Detect which cell encompasses the target text, then output its [X, Y] center coordinate. 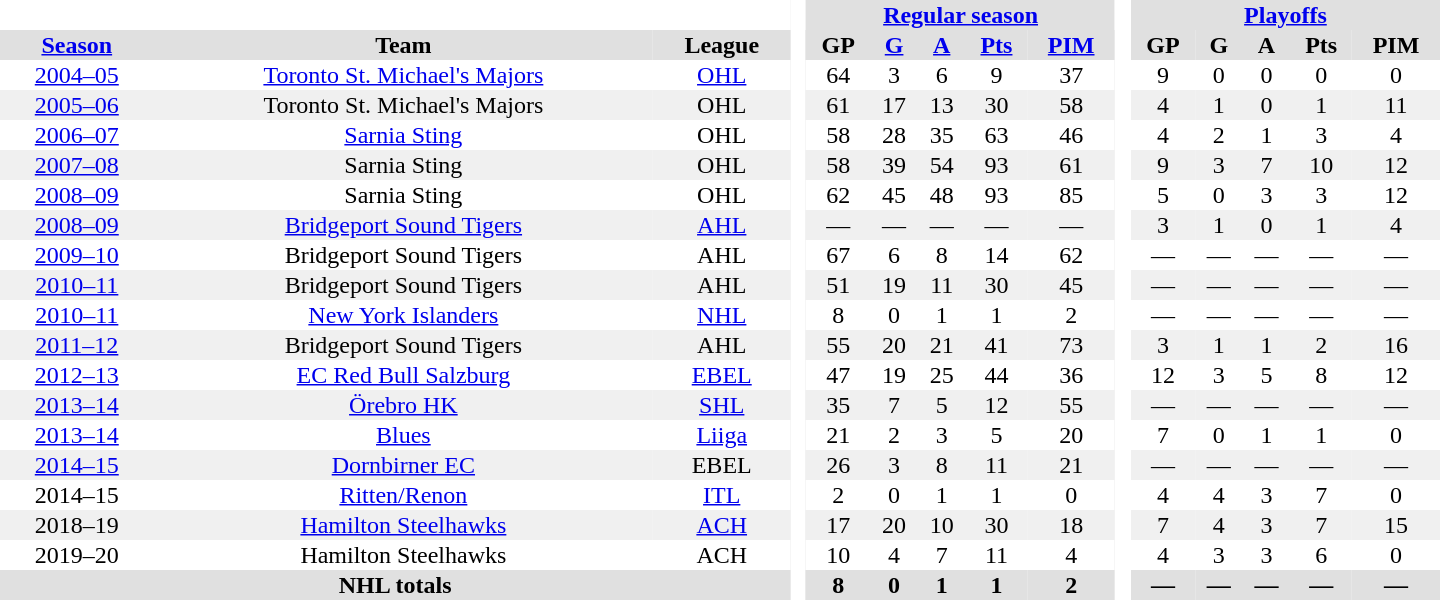
Ritten/Renon [404, 495]
2009–10 [77, 255]
2018–19 [77, 525]
63 [997, 135]
Dornbirner EC [404, 465]
64 [838, 75]
League [722, 45]
Blues [404, 435]
16 [1396, 345]
EC Red Bull Salzburg [404, 375]
14 [997, 255]
2007–08 [77, 165]
2004–05 [77, 75]
Liiga [722, 435]
47 [838, 375]
ITL [722, 495]
73 [1071, 345]
51 [838, 285]
2005–06 [77, 105]
SHL [722, 405]
36 [1071, 375]
28 [894, 135]
Örebro HK [404, 405]
New York Islanders [404, 315]
46 [1071, 135]
13 [942, 105]
39 [894, 165]
67 [838, 255]
2012–13 [77, 375]
41 [997, 345]
Season [77, 45]
Playoffs [1286, 15]
37 [1071, 75]
NHL [722, 315]
15 [1396, 525]
2019–20 [77, 555]
48 [942, 195]
25 [942, 375]
Team [404, 45]
2006–07 [77, 135]
18 [1071, 525]
NHL totals [395, 585]
2011–12 [77, 345]
85 [1071, 195]
44 [997, 375]
54 [942, 165]
26 [838, 465]
Regular season [960, 15]
